For the text-containing cell, return its midpoint in (x, y) coordinate format. 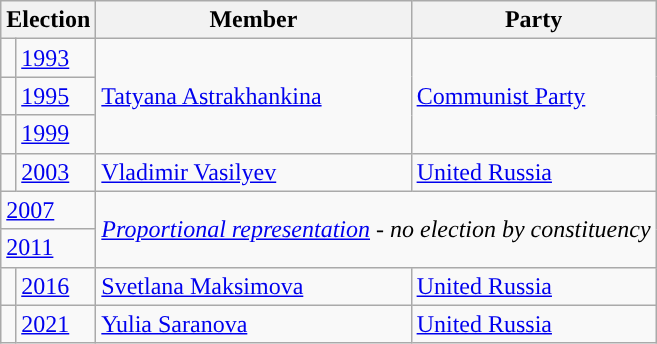
Yulia Saranova (254, 324)
2016 (56, 286)
2021 (56, 324)
2007 (48, 210)
Vladimir Vasilyev (254, 172)
Election (48, 20)
Party (534, 20)
1993 (56, 58)
2003 (56, 172)
2011 (48, 248)
Communist Party (534, 96)
Tatyana Astrakhankina (254, 96)
Member (254, 20)
Proportional representation - no election by constituency (376, 229)
1995 (56, 96)
1999 (56, 134)
Svetlana Maksimova (254, 286)
